Output the (x, y) coordinate of the center of the cell containing the given text.  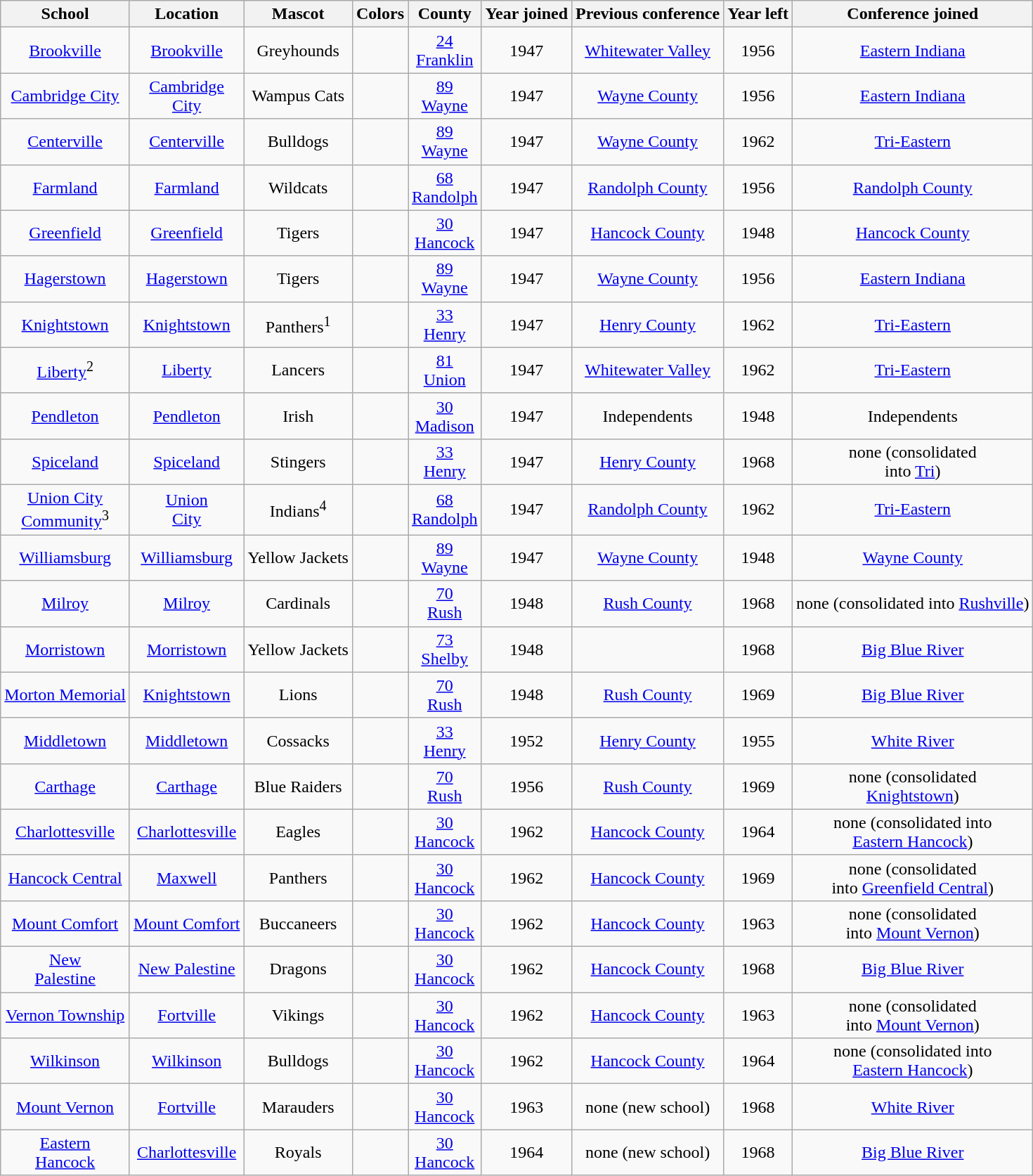
School (65, 14)
none (consolidated into Rushville) (913, 603)
Vernon Township (65, 1015)
Eastern Hancock (65, 1153)
Year joined (527, 14)
Mascot (298, 14)
Stingers (298, 461)
none (consolidated Knightstown) (913, 786)
Year left (758, 14)
Lions (298, 694)
Irish (298, 416)
24 Franklin (445, 51)
30 Madison (445, 416)
Panthers1 (298, 325)
Royals (298, 1153)
Liberty (186, 370)
Panthers (298, 877)
Greyhounds (298, 51)
none (consolidated into Tri) (913, 461)
Liberty2 (65, 370)
Conference joined (913, 14)
Maxwell (186, 877)
Buccaneers (298, 924)
Wampus Cats (298, 96)
Union City Community3 (65, 510)
Previous conference (648, 14)
Blue Raiders (298, 786)
Wildcats (298, 187)
Colors (379, 14)
Dragons (298, 970)
none (consolidated into Greenfield Central) (913, 877)
Marauders (298, 1106)
Lancers (298, 370)
81 Union (445, 370)
Indians4 (298, 510)
1955 (758, 741)
County (445, 14)
Location (186, 14)
Hancock Central (65, 877)
Cossacks (298, 741)
Vikings (298, 1015)
Union City (186, 510)
1952 (527, 741)
Mount Vernon (65, 1106)
Eagles (298, 832)
Cardinals (298, 603)
73 Shelby (445, 650)
Morton Memorial (65, 694)
